From the cell containing the given text, extract its center point as [x, y] coordinate. 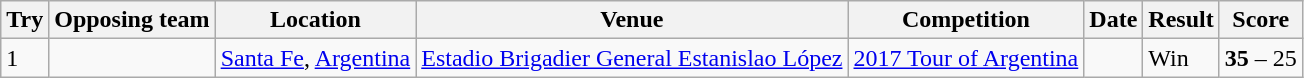
35 – 25 [1260, 58]
Estadio Brigadier General Estanislao López [632, 58]
Date [1114, 20]
Win [1181, 58]
2017 Tour of Argentina [966, 58]
1 [25, 58]
Try [25, 20]
Venue [632, 20]
Result [1181, 20]
Santa Fe, Argentina [316, 58]
Score [1260, 20]
Competition [966, 20]
Location [316, 20]
Opposing team [132, 20]
